Output the (x, y) coordinate of the center of the cell containing the given text.  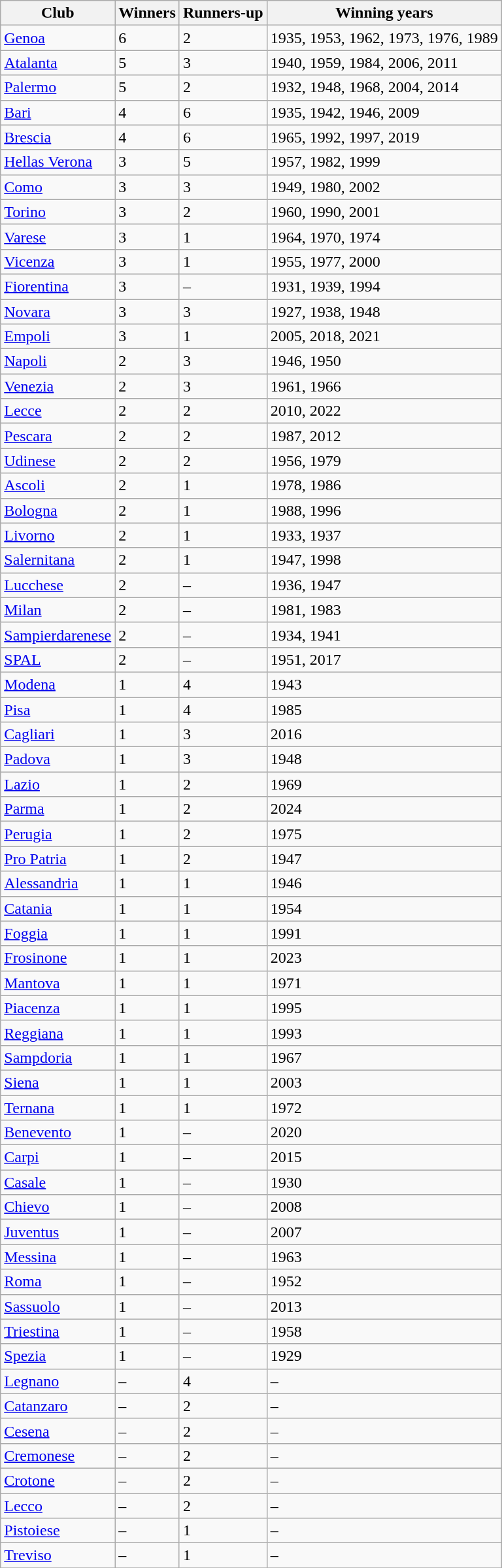
Atalanta (58, 63)
1956, 1979 (384, 461)
Lazio (58, 784)
1995 (384, 1008)
Udinese (58, 461)
Modena (58, 684)
Treviso (58, 1556)
2010, 2022 (384, 411)
Perugia (58, 834)
1967 (384, 1058)
2024 (384, 809)
Catania (58, 909)
2003 (384, 1082)
2013 (384, 1307)
Napoli (58, 361)
Legnano (58, 1381)
1936, 1947 (384, 585)
2008 (384, 1207)
Chievo (58, 1207)
1927, 1938, 1948 (384, 312)
1951, 2017 (384, 659)
Genoa (58, 38)
Padova (58, 759)
1935, 1942, 1946, 2009 (384, 112)
1947 (384, 859)
Salernitana (58, 560)
SPAL (58, 659)
1958 (384, 1331)
Siena (58, 1082)
2016 (384, 735)
1993 (384, 1033)
Parma (58, 809)
Piacenza (58, 1008)
1935, 1953, 1962, 1973, 1976, 1989 (384, 38)
Fiorentina (58, 286)
1963 (384, 1257)
Sampdoria (58, 1058)
Benevento (58, 1133)
Ternana (58, 1108)
Vicenza (58, 261)
Lecce (58, 411)
1952 (384, 1282)
Hellas Verona (58, 162)
Spezia (58, 1356)
Ascoli (58, 486)
2020 (384, 1133)
Cremonese (58, 1456)
1946, 1950 (384, 361)
Bologna (58, 510)
Triestina (58, 1331)
1932, 1948, 1968, 2004, 2014 (384, 88)
1943 (384, 684)
1969 (384, 784)
2023 (384, 958)
Winning years (384, 13)
1960, 1990, 2001 (384, 212)
Milan (58, 610)
Como (58, 187)
1972 (384, 1108)
1954 (384, 909)
Reggiana (58, 1033)
Foggia (58, 933)
1961, 1966 (384, 386)
Livorno (58, 535)
1981, 1983 (384, 610)
1955, 1977, 2000 (384, 261)
Winners (148, 13)
1949, 1980, 2002 (384, 187)
Club (58, 13)
Empoli (58, 337)
1985 (384, 709)
2007 (384, 1232)
Pescara (58, 436)
Varese (58, 237)
Cesena (58, 1431)
Palermo (58, 88)
Torino (58, 212)
Roma (58, 1282)
Venezia (58, 386)
1940, 1959, 1984, 2006, 2011 (384, 63)
Frosinone (58, 958)
1933, 1937 (384, 535)
1971 (384, 983)
Sampierdarenese (58, 635)
1947, 1998 (384, 560)
Novara (58, 312)
1975 (384, 834)
1957, 1982, 1999 (384, 162)
1930 (384, 1182)
Carpi (58, 1158)
Sassuolo (58, 1307)
Pro Patria (58, 859)
1987, 2012 (384, 436)
Pistoiese (58, 1531)
1931, 1939, 1994 (384, 286)
1978, 1986 (384, 486)
Cagliari (58, 735)
1988, 1996 (384, 510)
Runners-up (223, 13)
2015 (384, 1158)
1934, 1941 (384, 635)
Bari (58, 112)
1964, 1970, 1974 (384, 237)
Brescia (58, 137)
1929 (384, 1356)
1948 (384, 759)
Juventus (58, 1232)
Lecco (58, 1505)
Catanzaro (58, 1406)
Casale (58, 1182)
1965, 1992, 1997, 2019 (384, 137)
Messina (58, 1257)
1946 (384, 884)
Crotone (58, 1480)
Alessandria (58, 884)
1991 (384, 933)
Mantova (58, 983)
Pisa (58, 709)
2005, 2018, 2021 (384, 337)
Lucchese (58, 585)
